Extract the (X, Y) coordinate from the center of the cell holding the provided text.  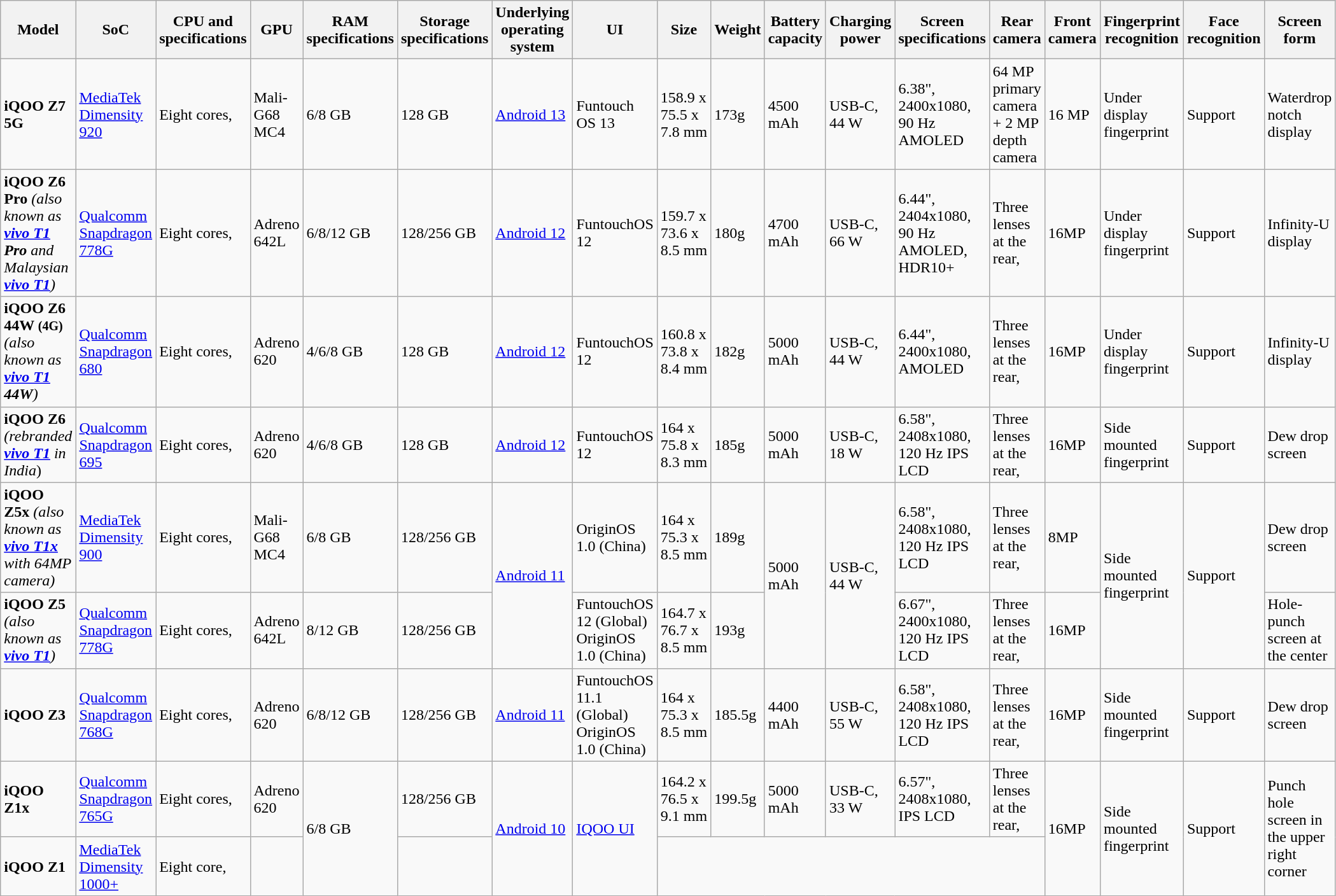
4500 mAh (795, 115)
173g (738, 115)
Android 13 (532, 115)
SoC (116, 30)
185g (738, 444)
iQOO Z5 (also known as vivo T1) (38, 630)
Screen form (1300, 30)
FuntouchOS 11.1 (Global)OriginOS 1.0 (China) (615, 715)
180g (738, 233)
CPU and specifications (203, 30)
Qualcomm Snapdragon 695 (116, 444)
4700 mAh (795, 233)
iQOO Z1x (38, 799)
Hole-punch screen at the center (1300, 630)
Qualcomm Snapdragon 768G (116, 715)
Model (38, 30)
USB-C, 33 W (860, 799)
Screen specifications (942, 30)
64 MP primary camera + 2 MP depth camera (1017, 115)
Punch hole screen in the upper right corner (1300, 829)
FuntouchOS 12 (Global)OriginOS 1.0 (China) (615, 630)
6.38", 2400x1080, 90 Hz AMOLED (942, 115)
MediaTek Dimensity 1000+ (116, 866)
159.7 x 73.6 x 8.5 mm (684, 233)
Eight core, (203, 866)
iQOO Z7 5G (38, 115)
Qualcomm Snapdragon 765G (116, 799)
Storage specifications (444, 30)
RAM specifications (350, 30)
MediaTek Dimensity 900 (116, 537)
Size (684, 30)
iQOO Z5x (also known as vivo T1x with 64MP camera) (38, 537)
164.2 x 76.5 x 9.1 mm (684, 799)
193g (738, 630)
185.5g (738, 715)
GPU (276, 30)
Charging power (860, 30)
Qualcomm Snapdragon 680 (116, 351)
6.67", 2400x1080, 120 Hz IPS LCD (942, 630)
USB-C, 55 W (860, 715)
iQOO Z6 44W (4G) (also known as vivo T1 44W) (38, 351)
6.44", 2404x1080, 90 Hz AMOLED, HDR10+ (942, 233)
UI (615, 30)
Android 10 (532, 829)
IQOO UI (615, 829)
Battery capacity (795, 30)
iQOO Z1 (38, 866)
8MP (1072, 537)
Waterdrop notch display (1300, 115)
Weight (738, 30)
iQOO Z6 (rebranded vivo T1 in India) (38, 444)
iQOO Z3 (38, 715)
164 x 75.8 x 8.3 mm (684, 444)
4400 mAh (795, 715)
iQOO Z6 Pro (also known as vivo T1 Pro and Malaysian vivo T1) (38, 233)
199.5g (738, 799)
Funtouch OS 13 (615, 115)
USB-C, 18 W (860, 444)
6.44", 2400x1080, AMOLED (942, 351)
158.9 x 75.5 x 7.8 mm (684, 115)
182g (738, 351)
OriginOS 1.0 (China) (615, 537)
Rear camera (1017, 30)
USB-C, 66 W (860, 233)
6.57", 2408x1080, IPS LCD (942, 799)
16 MP (1072, 115)
Underlying operating system (532, 30)
189g (738, 537)
Face recognition (1223, 30)
Front camera (1072, 30)
160.8 x 73.8 x 8.4 mm (684, 351)
MediaTek Dimensity 920 (116, 115)
Fingerprint recognition (1142, 30)
164.7 x 76.7 x 8.5 mm (684, 630)
8/12 GB (350, 630)
